Identify which cell holds the provided text, then report its (x, y) central coordinate. 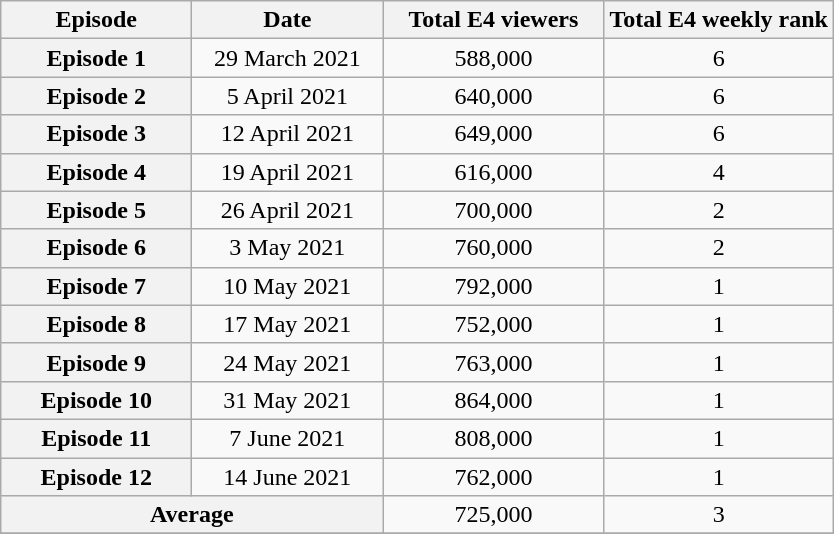
Total E4 weekly rank (719, 20)
31 May 2021 (288, 400)
Episode 5 (96, 210)
5 April 2021 (288, 96)
588,000 (494, 58)
762,000 (494, 477)
26 April 2021 (288, 210)
7 June 2021 (288, 438)
Episode 6 (96, 248)
Episode 3 (96, 134)
24 May 2021 (288, 362)
10 May 2021 (288, 286)
Episode 11 (96, 438)
Episode 9 (96, 362)
700,000 (494, 210)
752,000 (494, 324)
640,000 (494, 96)
3 May 2021 (288, 248)
3 (719, 515)
725,000 (494, 515)
19 April 2021 (288, 172)
Episode 12 (96, 477)
763,000 (494, 362)
Episode 8 (96, 324)
12 April 2021 (288, 134)
17 May 2021 (288, 324)
616,000 (494, 172)
Episode 7 (96, 286)
Total E4 viewers (494, 20)
808,000 (494, 438)
Episode (96, 20)
Average (192, 515)
14 June 2021 (288, 477)
29 March 2021 (288, 58)
Episode 2 (96, 96)
649,000 (494, 134)
Episode 10 (96, 400)
4 (719, 172)
Episode 1 (96, 58)
760,000 (494, 248)
864,000 (494, 400)
Episode 4 (96, 172)
792,000 (494, 286)
Date (288, 20)
